Return [X, Y] of the center of cell containing provided text 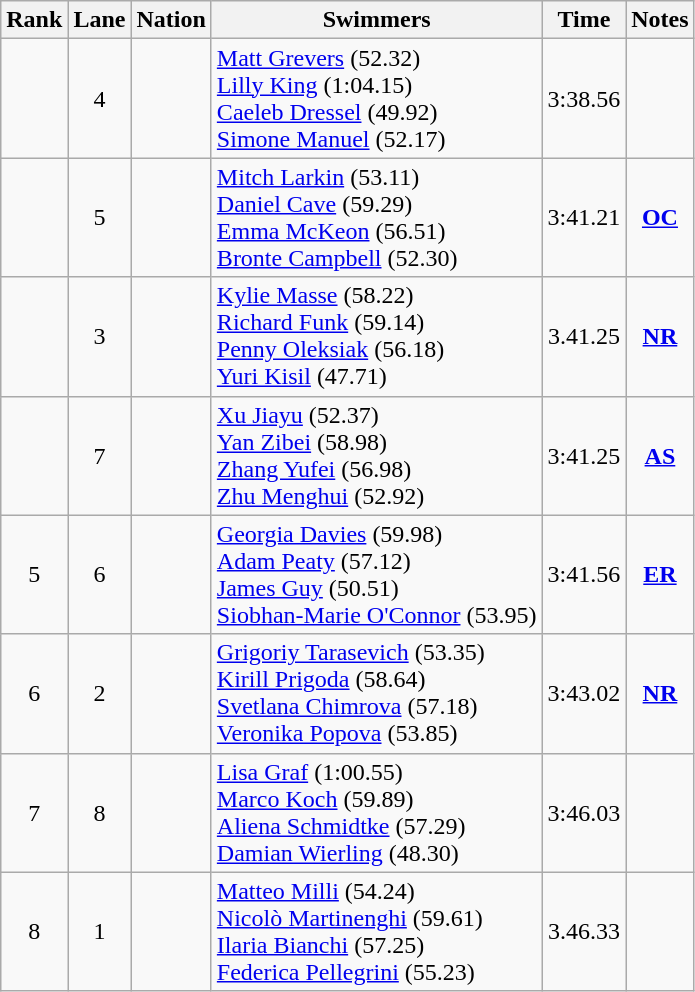
OC [660, 218]
Kylie Masse (58.22)Richard Funk (59.14)Penny Oleksiak (56.18)Yuri Kisil (47.71) [376, 336]
ER [660, 574]
3:38.56 [584, 98]
Grigoriy Tarasevich (53.35)Kirill Prigoda (58.64)Svetlana Chimrova (57.18)Veronika Popova (53.85) [376, 694]
2 [100, 694]
3 [100, 336]
3:41.25 [584, 456]
Time [584, 20]
AS [660, 456]
Georgia Davies (59.98)Adam Peaty (57.12)James Guy (50.51)Siobhan-Marie O'Connor (53.95) [376, 574]
Lisa Graf (1:00.55)Marco Koch (59.89)Aliena Schmidtke (57.29)Damian Wierling (48.30) [376, 812]
Notes [660, 20]
3.46.33 [584, 932]
Nation [171, 20]
Xu Jiayu (52.37)Yan Zibei (58.98)Zhang Yufei (56.98)Zhu Menghui (52.92) [376, 456]
Swimmers [376, 20]
1 [100, 932]
4 [100, 98]
Matteo Milli (54.24)Nicolò Martinenghi (59.61)Ilaria Bianchi (57.25)Federica Pellegrini (55.23) [376, 932]
3:43.02 [584, 694]
3:46.03 [584, 812]
3:41.21 [584, 218]
3:41.56 [584, 574]
Matt Grevers (52.32)Lilly King (1:04.15) Caeleb Dressel (49.92)Simone Manuel (52.17) [376, 98]
3.41.25 [584, 336]
Lane [100, 20]
Rank [34, 20]
Mitch Larkin (53.11)Daniel Cave (59.29)Emma McKeon (56.51)Bronte Campbell (52.30) [376, 218]
